Locate the cell with the specified text and output its (X, Y) center coordinate. 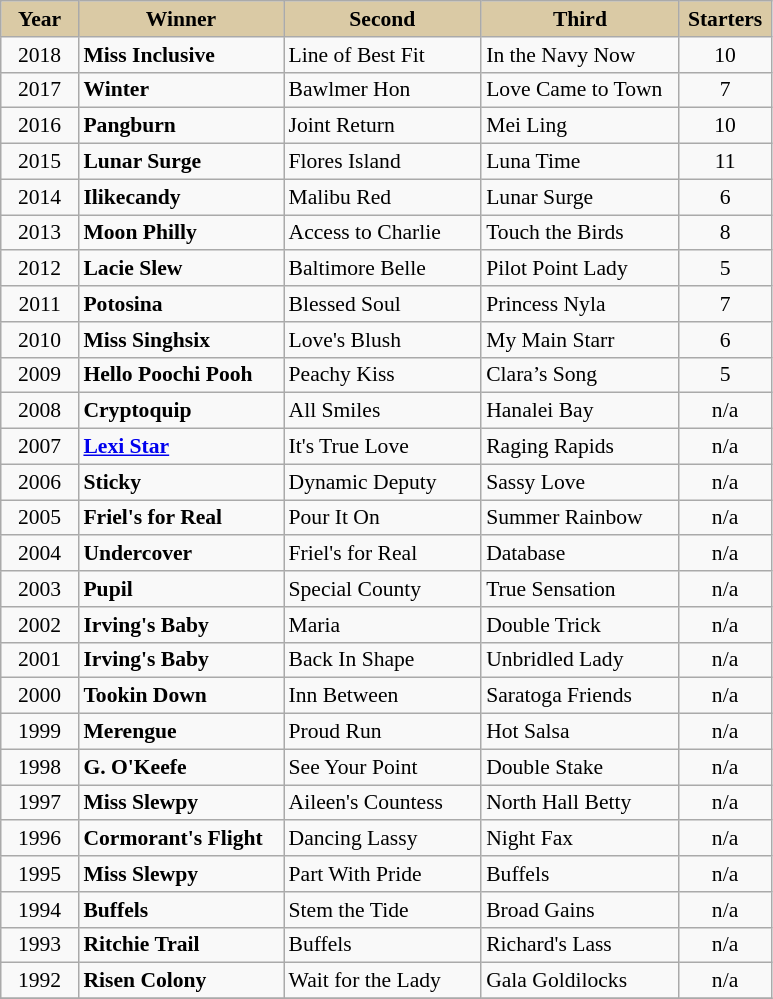
8 (726, 233)
Winter (180, 90)
2012 (40, 269)
Richard's Lass (580, 945)
Peachy Kiss (383, 375)
Pupil (180, 589)
Miss Singhsix (180, 340)
Lacie Slew (180, 269)
Starters (726, 19)
G. O'Keefe (180, 767)
Malibu Red (383, 197)
Access to Charlie (383, 233)
2010 (40, 340)
Clara’s Song (580, 375)
Year (40, 19)
2007 (40, 447)
Night Fax (580, 839)
Luna Time (580, 162)
2005 (40, 518)
My Main Starr (580, 340)
2016 (40, 126)
Second (383, 19)
1997 (40, 803)
Maria (383, 625)
2004 (40, 554)
Aileen's Countess (383, 803)
Third (580, 19)
Wait for the Lady (383, 981)
2014 (40, 197)
Bawlmer Hon (383, 90)
Moon Philly (180, 233)
2009 (40, 375)
2008 (40, 411)
Blessed Soul (383, 304)
2011 (40, 304)
Database (580, 554)
Gala Goldilocks (580, 981)
Raging Rapids (580, 447)
2000 (40, 696)
True Sensation (580, 589)
Flores Island (383, 162)
2006 (40, 482)
Pangburn (180, 126)
Merengue (180, 732)
Broad Gains (580, 910)
Mei Ling (580, 126)
Sassy Love (580, 482)
2018 (40, 55)
Touch the Birds (580, 233)
Hanalei Bay (580, 411)
2013 (40, 233)
Tookin Down (180, 696)
Cryptoquip (180, 411)
Pour It On (383, 518)
1996 (40, 839)
Dancing Lassy (383, 839)
Ritchie Trail (180, 945)
Summer Rainbow (580, 518)
11 (726, 162)
Ilikecandy (180, 197)
2001 (40, 660)
2003 (40, 589)
Proud Run (383, 732)
Miss Inclusive (180, 55)
1998 (40, 767)
1992 (40, 981)
In the Navy Now (580, 55)
Special County (383, 589)
Saratoga Friends (580, 696)
Dynamic Deputy (383, 482)
Pilot Point Lady (580, 269)
Back In Shape (383, 660)
Lexi Star (180, 447)
Potosina (180, 304)
Love's Blush (383, 340)
Sticky (180, 482)
Unbridled Lady (580, 660)
Winner (180, 19)
All Smiles (383, 411)
It's True Love (383, 447)
Part With Pride (383, 874)
Stem the Tide (383, 910)
Double Trick (580, 625)
Princess Nyla (580, 304)
Baltimore Belle (383, 269)
2002 (40, 625)
Undercover (180, 554)
Inn Between (383, 696)
1999 (40, 732)
Love Came to Town (580, 90)
North Hall Betty (580, 803)
1994 (40, 910)
Joint Return (383, 126)
1993 (40, 945)
See Your Point (383, 767)
2015 (40, 162)
Cormorant's Flight (180, 839)
Hello Poochi Pooh (180, 375)
2017 (40, 90)
Line of Best Fit (383, 55)
1995 (40, 874)
Hot Salsa (580, 732)
Risen Colony (180, 981)
Double Stake (580, 767)
